Locate the cell with the specified text and output its (X, Y) center coordinate. 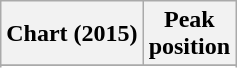
Chart (2015) (72, 34)
Peakposition (189, 34)
